Find where the given text appears and provide that cell's center as (X, Y) coordinate. 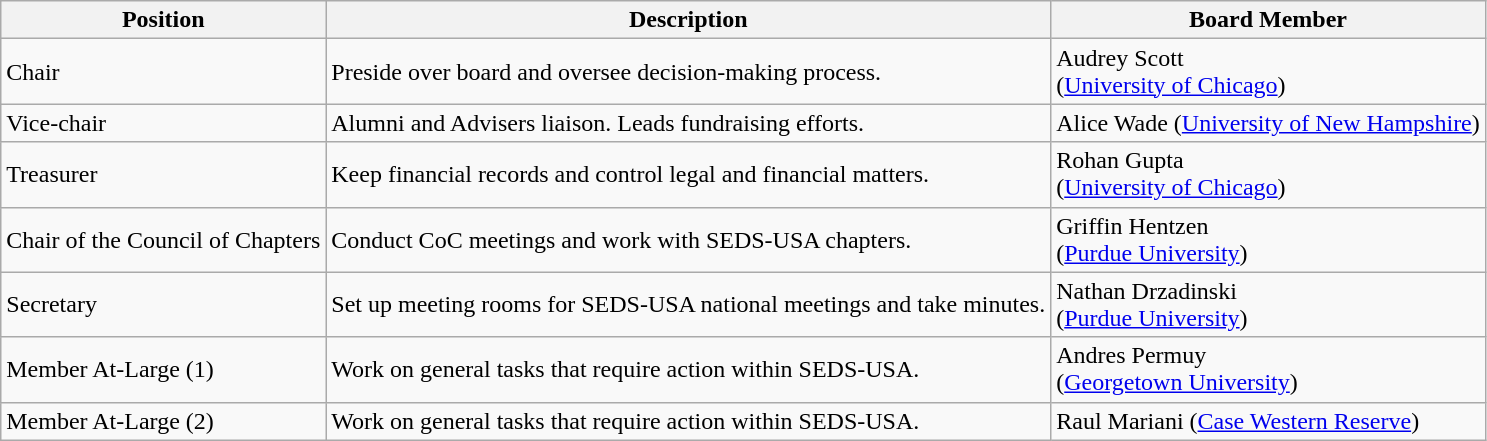
Preside over board and oversee decision-making process. (688, 72)
Member At-Large (1) (164, 370)
Alumni and Advisers liaison. Leads fundraising efforts. (688, 123)
Secretary (164, 304)
Conduct CoC meetings and work with SEDS-USA chapters. (688, 240)
Treasurer (164, 174)
Griffin Hentzen(Purdue University) (1268, 240)
Rohan Gupta(University of Chicago) (1268, 174)
Set up meeting rooms for SEDS-USA national meetings and take minutes. (688, 304)
Board Member (1268, 20)
Raul Mariani (Case Western Reserve) (1268, 421)
Chair (164, 72)
Position (164, 20)
Andres Permuy(Georgetown University) (1268, 370)
Member At-Large (2) (164, 421)
Nathan Drzadinski(Purdue University) (1268, 304)
Audrey Scott(University of Chicago) (1268, 72)
Vice-chair (164, 123)
Alice Wade (University of New Hampshire) (1268, 123)
Chair of the Council of Chapters (164, 240)
Keep financial records and control legal and financial matters. (688, 174)
Description (688, 20)
